Identify which cell holds the provided text, then report its [X, Y] central coordinate. 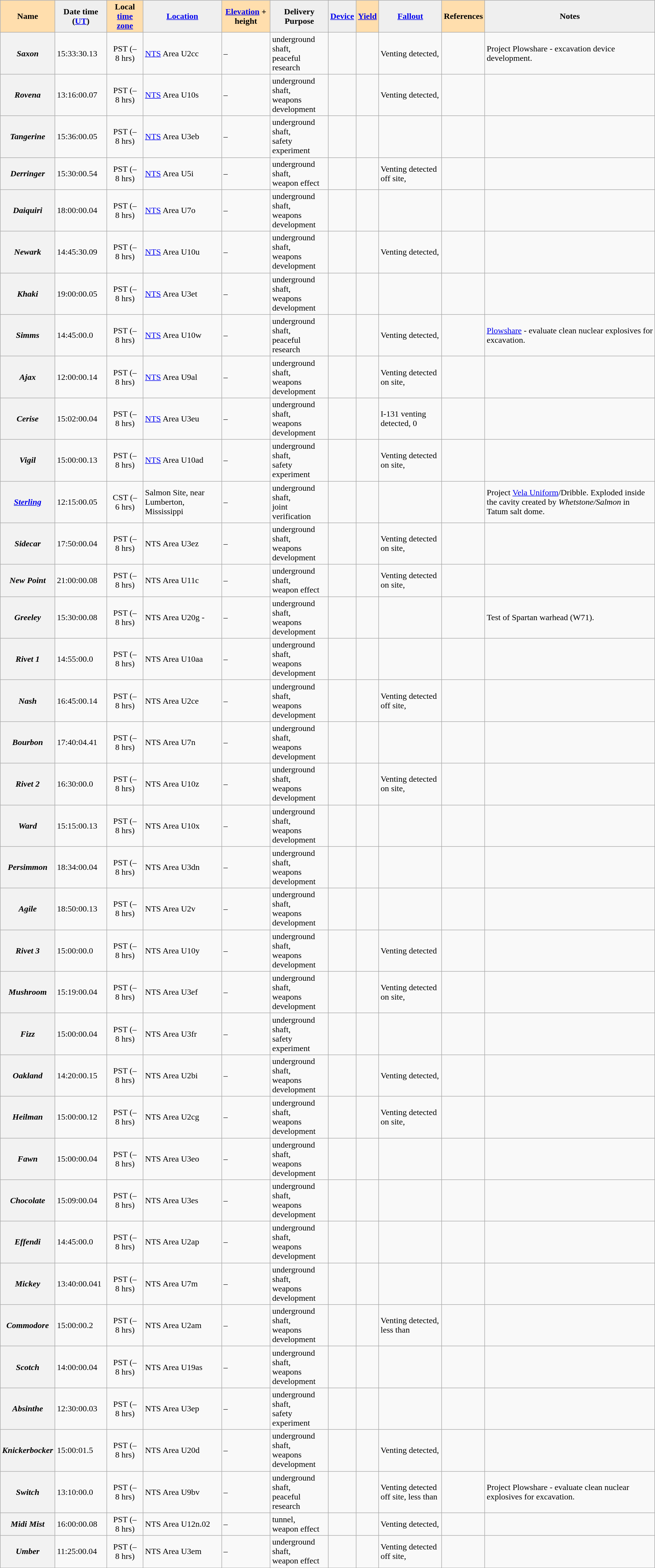
NTS Area U3ez [182, 544]
Test of Spartan warhead (W71). [570, 618]
Commodore [28, 1326]
NTS Area U3eo [182, 1159]
Sidecar [28, 544]
NTS Area U10aa [182, 659]
19:00:00.05 [81, 294]
17:50:00.04 [81, 544]
References [463, 16]
11:25:00.04 [81, 1552]
Umber [28, 1552]
NTS Area U2bi [182, 1075]
15:00:00.0 [81, 951]
17:40:04.41 [81, 742]
NTS Area U19as [182, 1367]
NTS Area U10s [182, 95]
Ward [28, 825]
NTS Area U9al [182, 377]
Device [342, 16]
14:55:00.0 [81, 659]
NTS Area U2cg [182, 1117]
Salmon Site, near Lumberton, Mississippi [182, 502]
NTS Area U10w [182, 335]
Project Plowshare - evaluate clean nuclear explosives for excavation. [570, 1492]
Local time zone [125, 16]
12:00:00.14 [81, 377]
15:09:00.04 [81, 1200]
Newark [28, 252]
13:40:00.041 [81, 1284]
Fizz [28, 1034]
NTS Area U10ad [182, 460]
Absinthe [28, 1409]
NTS Area U2ap [182, 1242]
Greeley [28, 618]
NTS Area U20d [182, 1450]
NTS Area U2am [182, 1326]
NTS Area U3es [182, 1200]
NTS Area U3ef [182, 992]
15:00:01.5 [81, 1450]
15:19:00.04 [81, 992]
Rivet 2 [28, 784]
18:50:00.13 [81, 909]
NTS Area U3ep [182, 1409]
NTS Area U10u [182, 252]
14:20:00.15 [81, 1075]
NTS Area U3fr [182, 1034]
NTS Area U10y [182, 951]
Bourbon [28, 742]
Vigil [28, 460]
Venting detected off site, less than [410, 1492]
15:00:00.12 [81, 1117]
NTS Area U2v [182, 909]
Saxon [28, 53]
NTS Area U3et [182, 294]
NTS Area U11c [182, 581]
NTS Area U10x [182, 825]
Rovena [28, 95]
15:33:30.13 [81, 53]
Project Vela Uniform/Dribble. Exploded inside the cavity created by Whetstone/Salmon in Tatum salt dome. [570, 502]
15:00:00.13 [81, 460]
Rivet 1 [28, 659]
Cerise [28, 418]
Location [182, 16]
Mushroom [28, 992]
Name [28, 16]
15:15:00.13 [81, 825]
NTS Area U7n [182, 742]
I-131 venting detected, 0 [410, 418]
Nash [28, 701]
14:00:00.04 [81, 1367]
16:30:00.0 [81, 784]
NTS Area U10z [182, 784]
NTS Area U2cc [182, 53]
Notes [570, 16]
NTS Area U20g - [182, 618]
Effendi [28, 1242]
12:15:00.05 [81, 502]
Heilman [28, 1117]
13:10:00.0 [81, 1492]
Delivery Purpose [299, 16]
NTS Area U3eu [182, 418]
NTS Area U2ce [182, 701]
Midi Mist [28, 1524]
Persimmon [28, 867]
Simms [28, 335]
Fawn [28, 1159]
Ajax [28, 377]
underground shaft,joint verification [299, 502]
NTS Area U3em [182, 1552]
Rivet 3 [28, 951]
NTS Area U5i [182, 173]
Chocolate [28, 1200]
21:00:00.08 [81, 581]
Tangerine [28, 136]
Oakland [28, 1075]
Elevation + height [246, 16]
Venting detected [410, 951]
15:02:00.04 [81, 418]
NTS Area U12n.02 [182, 1524]
Plowshare - evaluate clean nuclear explosives for excavation. [570, 335]
NTS Area U7m [182, 1284]
NTS Area U3dn [182, 867]
CST (–6 hrs) [125, 502]
12:30:00.03 [81, 1409]
18:34:00.04 [81, 867]
Fallout [410, 16]
Sterling [28, 502]
Scotch [28, 1367]
15:00:00.2 [81, 1326]
New Point [28, 581]
16:45:00.14 [81, 701]
Date time (UT) [81, 16]
16:00:00.08 [81, 1524]
Knickerbocker [28, 1450]
18:00:00.04 [81, 211]
Derringer [28, 173]
15:36:00.05 [81, 136]
NTS Area U9bv [182, 1492]
15:30:00.54 [81, 173]
Project Plowshare - excavation device development. [570, 53]
NTS Area U7o [182, 211]
Switch [28, 1492]
NTS Area U3eb [182, 136]
Yield [367, 16]
Venting detected, less than [410, 1326]
Agile [28, 909]
14:45:30.09 [81, 252]
tunnel,weapon effect [299, 1524]
13:16:00.07 [81, 95]
Daiquiri [28, 211]
Khaki [28, 294]
15:30:00.08 [81, 618]
Mickey [28, 1284]
